Capture the cell that displays the provided text and extract its (x, y) central coordinate. 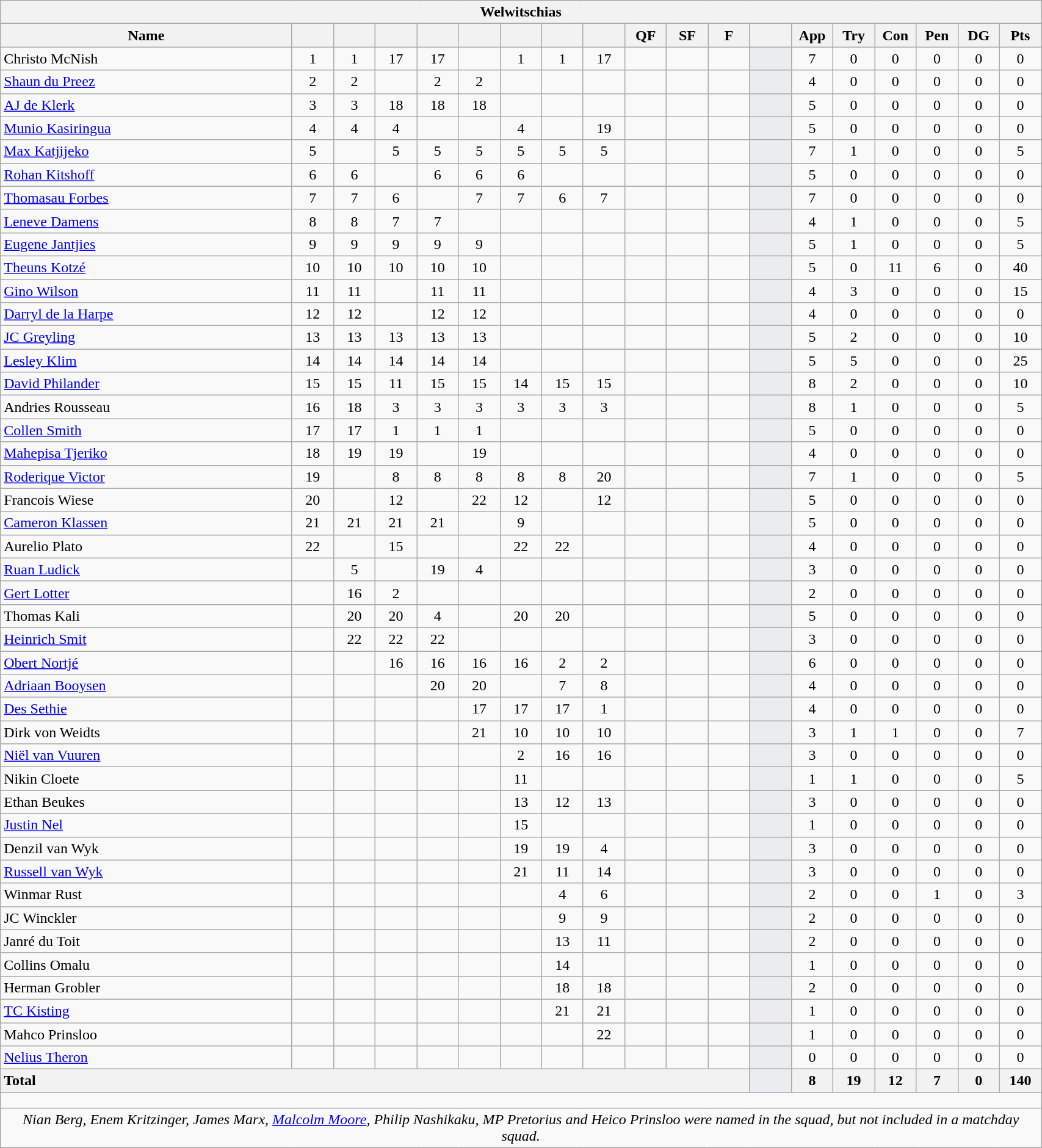
Welwitschias (521, 12)
Collen Smith (147, 430)
Munio Kasiringua (147, 128)
Collins Omalu (147, 964)
Ethan Beukes (147, 802)
Winmar Rust (147, 895)
TC Kisting (147, 1011)
JC Winckler (147, 918)
Eugene Jantjies (147, 244)
Leneve Damens (147, 221)
Heinrich Smit (147, 639)
Des Sethie (147, 709)
AJ de Klerk (147, 105)
140 (1020, 1081)
Total (375, 1081)
Rohan Kitshoff (147, 175)
Thomas Kali (147, 616)
JC Greyling (147, 338)
Mahco Prinsloo (147, 1034)
Mahepisa Tjeriko (147, 453)
David Philander (147, 384)
QF (646, 35)
Janré du Toit (147, 941)
Con (895, 35)
Russell van Wyk (147, 872)
Justin Nel (147, 825)
Aurelio Plato (147, 546)
Name (147, 35)
Thomasau Forbes (147, 198)
Herman Grobler (147, 987)
Gino Wilson (147, 291)
Gert Lotter (147, 593)
App (812, 35)
Niël van Vuuren (147, 756)
Shaun du Preez (147, 82)
Cameron Klassen (147, 523)
Obert Nortjé (147, 662)
SF (687, 35)
40 (1020, 267)
Theuns Kotzé (147, 267)
Roderique Victor (147, 477)
Adriaan Booysen (147, 686)
Nelius Theron (147, 1058)
F (729, 35)
Francois Wiese (147, 500)
Nikin Cloete (147, 779)
Denzil van Wyk (147, 848)
Dirk von Weidts (147, 732)
DG (979, 35)
Lesley Klim (147, 361)
25 (1020, 361)
Pts (1020, 35)
Darryl de la Harpe (147, 314)
Pen (937, 35)
Max Katjijeko (147, 151)
Christo McNish (147, 59)
Try (854, 35)
Andries Rousseau (147, 407)
Ruan Ludick (147, 569)
